For the text-containing cell, return its midpoint in (X, Y) coordinate format. 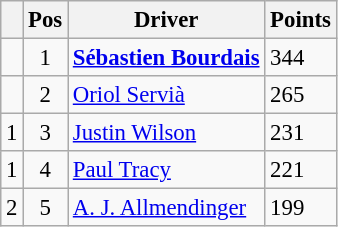
Paul Tracy (166, 170)
344 (300, 58)
199 (300, 208)
265 (300, 95)
Sébastien Bourdais (166, 58)
A. J. Allmendinger (166, 208)
Oriol Servià (166, 95)
4 (46, 170)
3 (46, 133)
221 (300, 170)
Driver (166, 20)
231 (300, 133)
Justin Wilson (166, 133)
Points (300, 20)
5 (46, 208)
Pos (46, 20)
